Output the (x, y) coordinate of the center of the cell containing the given text.  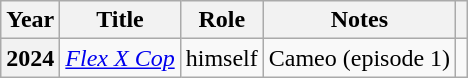
Flex X Cop (120, 58)
Role (222, 20)
Cameo (episode 1) (359, 58)
Title (120, 20)
himself (222, 58)
Year (30, 20)
Notes (359, 20)
2024 (30, 58)
